Return [X, Y] of the center of cell containing provided text 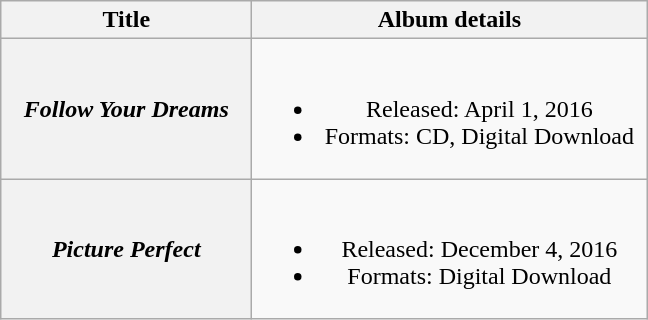
Title [126, 20]
Released: April 1, 2016Formats: CD, Digital Download [450, 109]
Released: December 4, 2016Formats: Digital Download [450, 249]
Follow Your Dreams [126, 109]
Picture Perfect [126, 249]
Album details [450, 20]
